Return (x, y) of the center of cell containing provided text 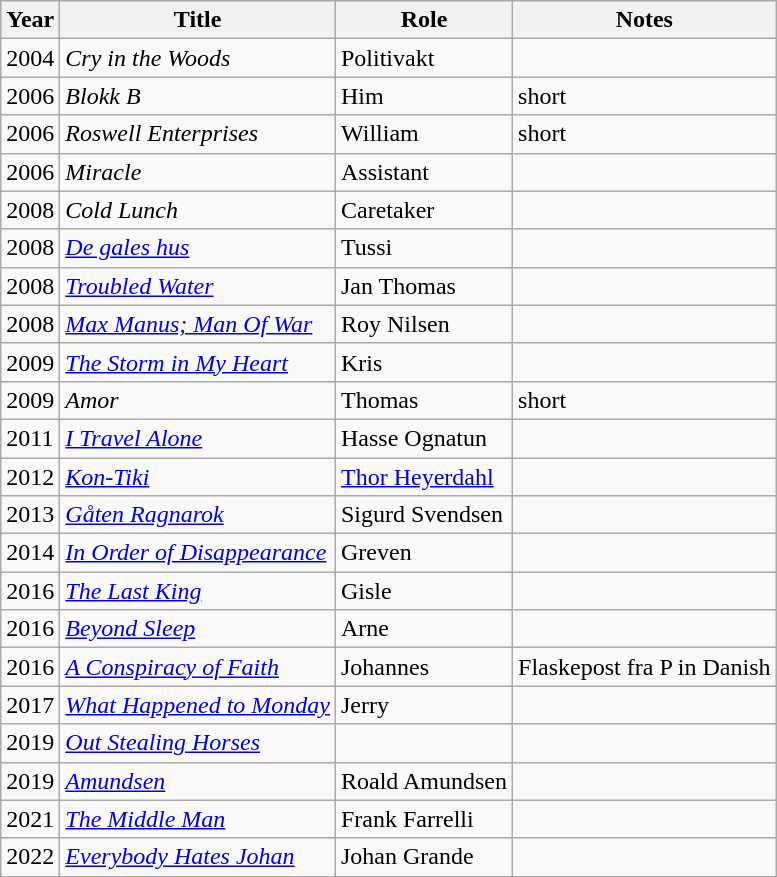
I Travel Alone (198, 438)
Jan Thomas (424, 286)
Amor (198, 400)
2022 (30, 857)
Troubled Water (198, 286)
Miracle (198, 172)
Greven (424, 553)
Him (424, 96)
Politivakt (424, 58)
Role (424, 20)
Amundsen (198, 781)
2013 (30, 515)
Gåten Ragnarok (198, 515)
Tussi (424, 248)
Roald Amundsen (424, 781)
Arne (424, 629)
Title (198, 20)
Roy Nilsen (424, 324)
2021 (30, 819)
What Happened to Monday (198, 705)
In Order of Disappearance (198, 553)
Beyond Sleep (198, 629)
The Middle Man (198, 819)
2011 (30, 438)
2012 (30, 477)
2017 (30, 705)
Thor Heyerdahl (424, 477)
Thomas (424, 400)
Kon-Tiki (198, 477)
Assistant (424, 172)
Year (30, 20)
William (424, 134)
Max Manus; Man Of War (198, 324)
Jerry (424, 705)
Johannes (424, 667)
Out Stealing Horses (198, 743)
Everybody Hates Johan (198, 857)
Roswell Enterprises (198, 134)
Johan Grande (424, 857)
Caretaker (424, 210)
Blokk B (198, 96)
Sigurd Svendsen (424, 515)
Cold Lunch (198, 210)
Flaskepost fra P in Danish (644, 667)
Notes (644, 20)
Gisle (424, 591)
The Last King (198, 591)
The Storm in My Heart (198, 362)
De gales hus (198, 248)
Kris (424, 362)
Frank Farrelli (424, 819)
2014 (30, 553)
A Conspiracy of Faith (198, 667)
2004 (30, 58)
Hasse Ognatun (424, 438)
Cry in the Woods (198, 58)
